From the cell containing the given text, extract its center point as (x, y) coordinate. 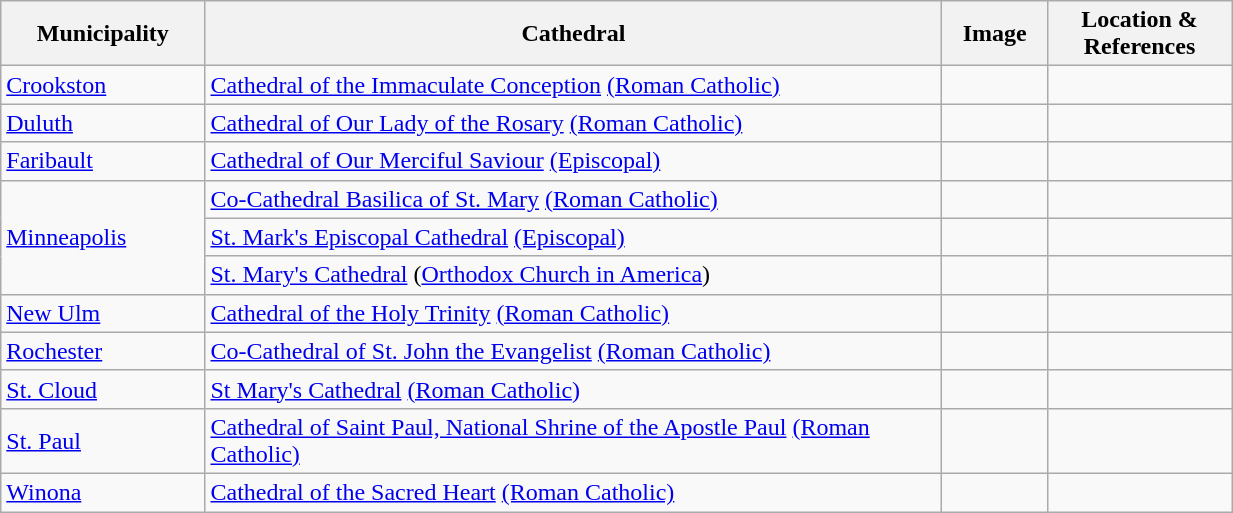
Winona (103, 492)
Co-Cathedral of St. John the Evangelist (Roman Catholic) (574, 351)
Cathedral of the Sacred Heart (Roman Catholic) (574, 492)
St Mary's Cathedral (Roman Catholic) (574, 389)
Cathedral of the Holy Trinity (Roman Catholic) (574, 313)
St. Mary's Cathedral (Orthodox Church in America) (574, 275)
St. Cloud (103, 389)
Faribault (103, 161)
Co-Cathedral Basilica of St. Mary (Roman Catholic) (574, 199)
Duluth (103, 123)
Location & References (1139, 34)
Image (995, 34)
Cathedral (574, 34)
St. Mark's Episcopal Cathedral (Episcopal) (574, 237)
New Ulm (103, 313)
Municipality (103, 34)
Rochester (103, 351)
Cathedral of Saint Paul, National Shrine of the Apostle Paul (Roman Catholic) (574, 440)
St. Paul (103, 440)
Cathedral of Our Lady of the Rosary (Roman Catholic) (574, 123)
Cathedral of the Immaculate Conception (Roman Catholic) (574, 85)
Minneapolis (103, 237)
Cathedral of Our Merciful Saviour (Episcopal) (574, 161)
Crookston (103, 85)
